From the cell containing the given text, extract its center point as (x, y) coordinate. 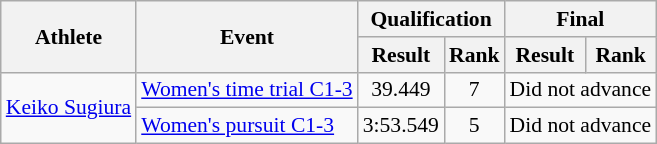
Event (247, 36)
Women's time trial C1-3 (247, 90)
Qualification (432, 19)
39.449 (401, 90)
7 (474, 90)
Keiko Sugiura (68, 108)
3:53.549 (401, 126)
Final (581, 19)
Athlete (68, 36)
Women's pursuit C1-3 (247, 126)
5 (474, 126)
